Scan for the cell matching the given text and deliver its [X, Y] coordinate at center. 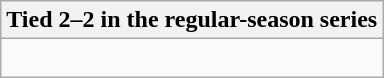
Tied 2–2 in the regular-season series [192, 20]
